Capture the cell that displays the provided text and extract its [x, y] central coordinate. 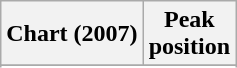
Peakposition [189, 34]
Chart (2007) [72, 34]
